Capture the cell that displays the provided text and extract its (x, y) central coordinate. 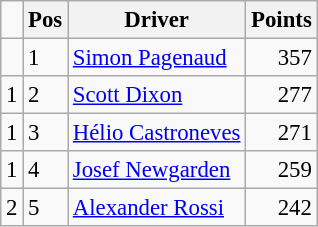
Scott Dixon (157, 95)
Alexander Rossi (157, 208)
Hélio Castroneves (157, 133)
4 (46, 170)
259 (282, 170)
277 (282, 95)
271 (282, 133)
Points (282, 20)
Driver (157, 20)
Simon Pagenaud (157, 58)
3 (46, 133)
Pos (46, 20)
5 (46, 208)
242 (282, 208)
Josef Newgarden (157, 170)
357 (282, 58)
